Return [x, y] of the center of cell containing provided text 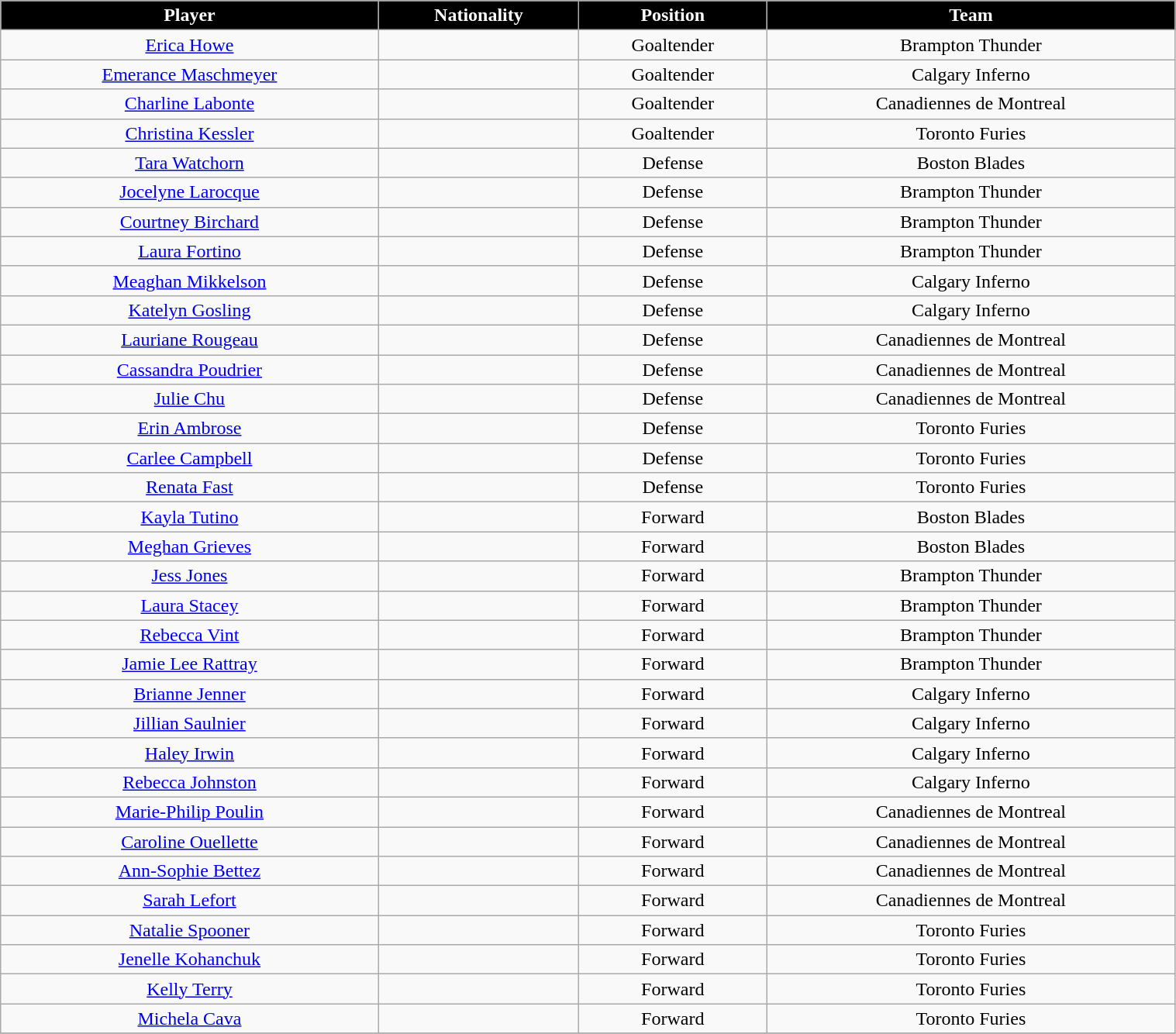
Christina Kessler [189, 133]
Rebecca Johnston [189, 782]
Sarah Lefort [189, 901]
Position [673, 16]
Jillian Saulnier [189, 723]
Meghan Grieves [189, 546]
Katelyn Gosling [189, 310]
Erica Howe [189, 45]
Cassandra Poudrier [189, 370]
Charline Labonte [189, 104]
Kelly Terry [189, 989]
Player [189, 16]
Laura Stacey [189, 605]
Brianne Jenner [189, 694]
Jocelyne Larocque [189, 192]
Haley Irwin [189, 753]
Jess Jones [189, 576]
Kayla Tutino [189, 517]
Lauriane Rougeau [189, 339]
Jenelle Kohanchuk [189, 960]
Michela Cava [189, 1018]
Renata Fast [189, 488]
Tara Watchorn [189, 163]
Emerance Maschmeyer [189, 74]
Carlee Campbell [189, 458]
Team [971, 16]
Erin Ambrose [189, 429]
Meaghan Mikkelson [189, 281]
Courtney Birchard [189, 222]
Nationality [479, 16]
Ann-Sophie Bettez [189, 871]
Caroline Ouellette [189, 841]
Jamie Lee Rattray [189, 664]
Natalie Spooner [189, 930]
Rebecca Vint [189, 635]
Julie Chu [189, 399]
Laura Fortino [189, 251]
Marie-Philip Poulin [189, 812]
